Scan for the cell matching the given text and deliver its [X, Y] coordinate at center. 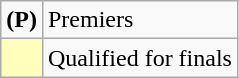
Qualified for finals [140, 58]
Premiers [140, 20]
(P) [22, 20]
